Scan for the cell matching the given text and deliver its (X, Y) coordinate at center. 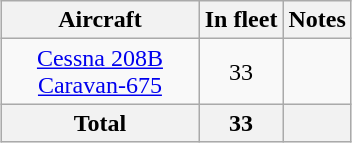
Aircraft (100, 20)
Cessna 208B Caravan-675 (100, 72)
Notes (317, 20)
In fleet (241, 20)
Total (100, 123)
